Identify which cell holds the provided text, then report its (x, y) central coordinate. 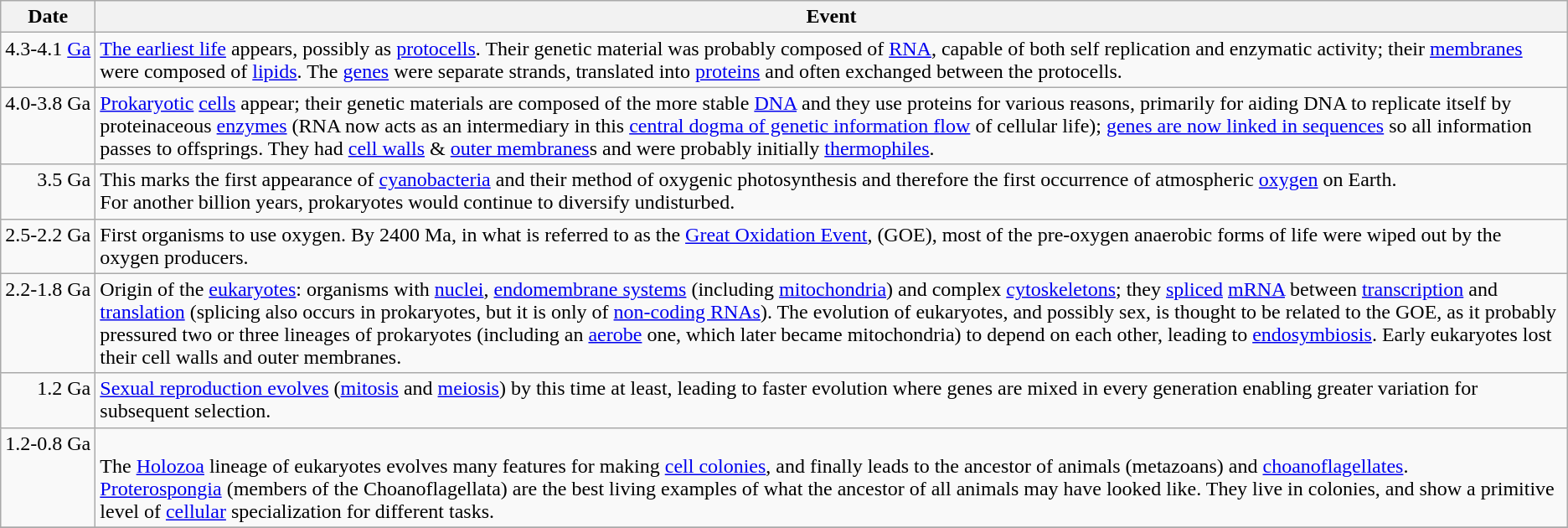
Event (831, 17)
4.3-4.1 Ga (49, 60)
Date (49, 17)
1.2-0.8 Ga (49, 478)
1.2 Ga (49, 401)
4.0-3.8 Ga (49, 126)
2.5-2.2 Ga (49, 246)
3.5 Ga (49, 191)
2.2-1.8 Ga (49, 324)
